Provide the (X, Y) coordinate of the cell's center where the given text is located.  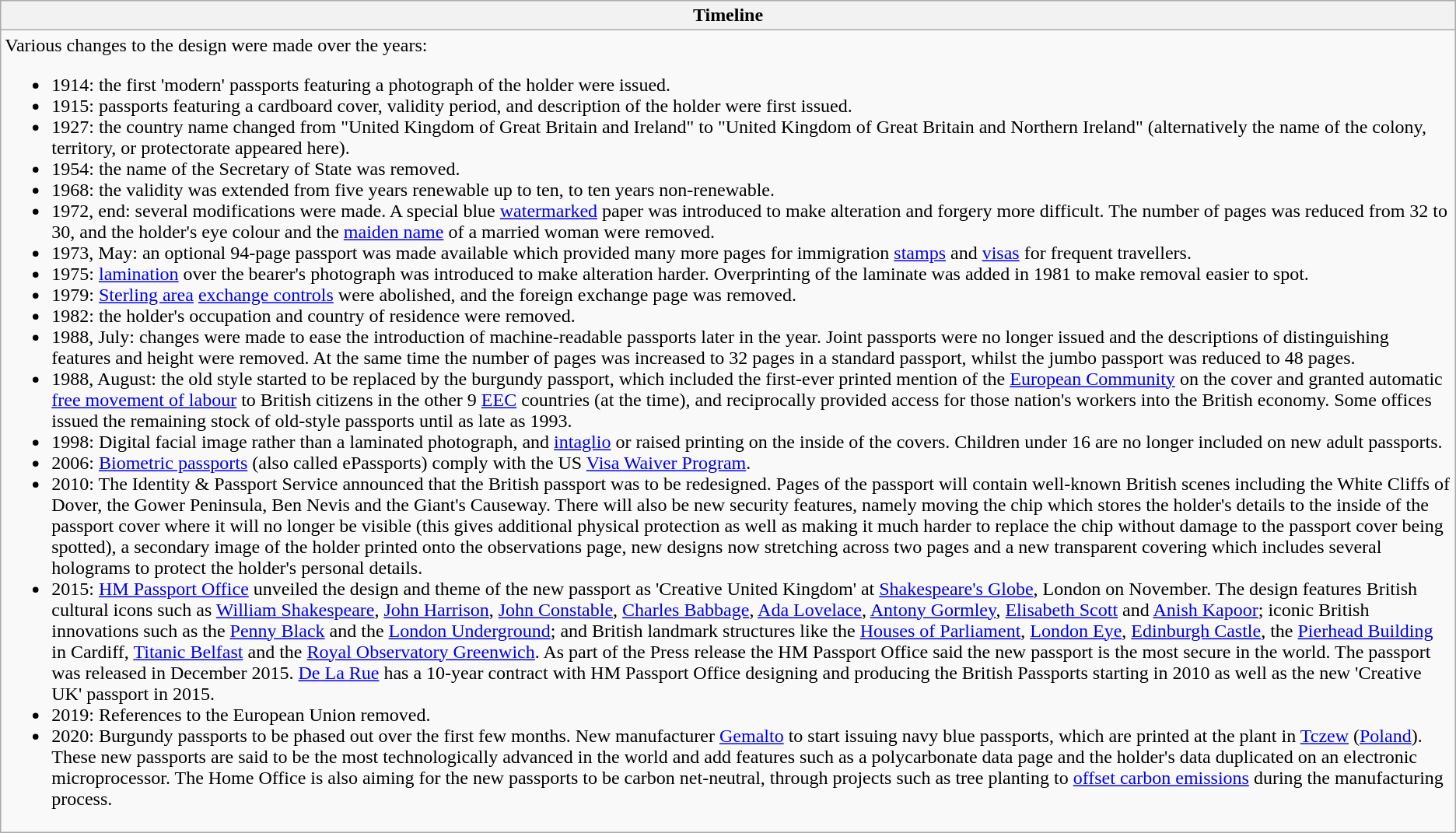
Timeline (728, 16)
